Extract the [x, y] coordinate from the center of the cell holding the provided text.  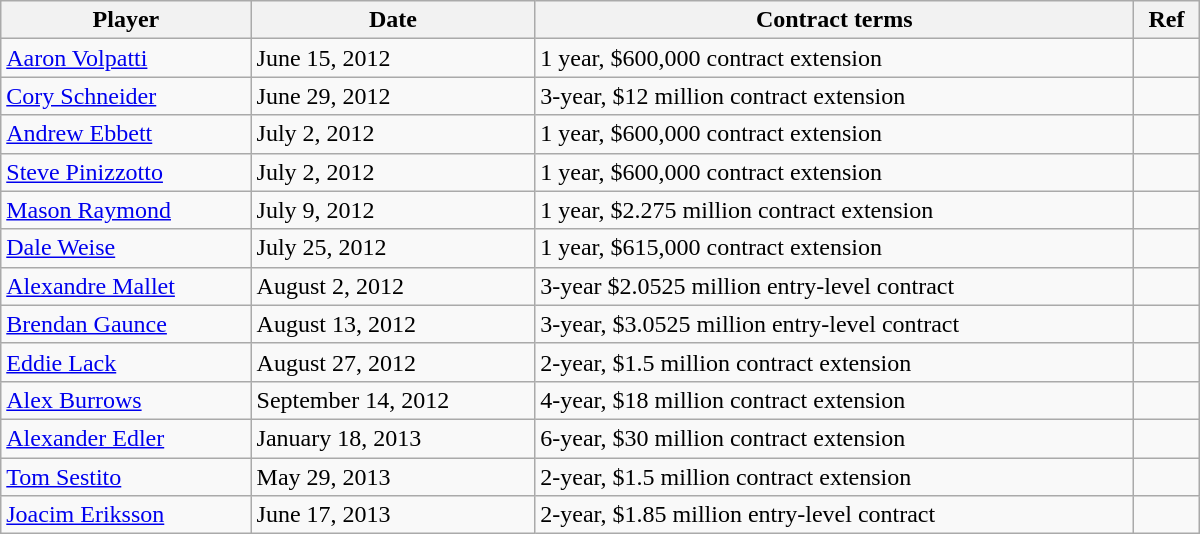
June 29, 2012 [393, 96]
1 year, $615,000 contract extension [834, 248]
Contract terms [834, 20]
Alexander Edler [126, 438]
Steve Pinizzotto [126, 172]
2-year, $1.85 million entry-level contract [834, 515]
July 25, 2012 [393, 248]
August 27, 2012 [393, 362]
August 2, 2012 [393, 286]
Date [393, 20]
Player [126, 20]
May 29, 2013 [393, 477]
Dale Weise [126, 248]
July 9, 2012 [393, 210]
6-year, $30 million contract extension [834, 438]
Aaron Volpatti [126, 58]
Alex Burrows [126, 400]
September 14, 2012 [393, 400]
1 year, $2.275 million contract extension [834, 210]
Alexandre Mallet [126, 286]
Mason Raymond [126, 210]
June 17, 2013 [393, 515]
Eddie Lack [126, 362]
Andrew Ebbett [126, 134]
Tom Sestito [126, 477]
3-year, $3.0525 million entry-level contract [834, 324]
4-year, $18 million contract extension [834, 400]
August 13, 2012 [393, 324]
Brendan Gaunce [126, 324]
Joacim Eriksson [126, 515]
January 18, 2013 [393, 438]
Ref [1167, 20]
3-year $2.0525 million entry-level contract [834, 286]
Cory Schneider [126, 96]
June 15, 2012 [393, 58]
3-year, $12 million contract extension [834, 96]
